Find where the given text appears and provide that cell's center as (x, y) coordinate. 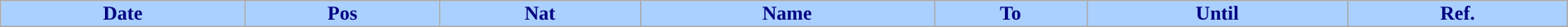
Ref. (1458, 14)
Until (1217, 14)
Pos (342, 14)
To (1011, 14)
Date (122, 14)
Name (787, 14)
Nat (540, 14)
